Pinpoint the cell where the given text exists, returning its (X, Y) midpoint coordinate. 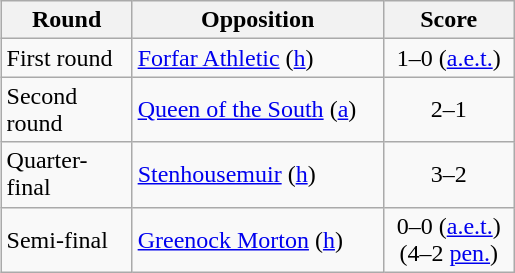
1–0 (a.e.t.) (448, 58)
Quarter-final (66, 174)
Stenhousemuir (h) (258, 174)
Queen of the South (a) (258, 110)
Forfar Athletic (h) (258, 58)
First round (66, 58)
Greenock Morton (h) (258, 240)
3–2 (448, 174)
2–1 (448, 110)
Semi-final (66, 240)
0–0 (a.e.t.)(4–2 pen.) (448, 240)
Round (66, 20)
Opposition (258, 20)
Second round (66, 110)
Score (448, 20)
